Pinpoint the cell where the given text exists, returning its [x, y] midpoint coordinate. 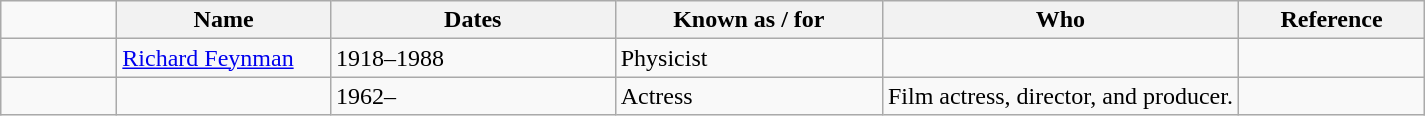
Physicist [748, 58]
Who [1060, 20]
Dates [472, 20]
Reference [1331, 20]
Richard Feynman [224, 58]
Film actress, director, and producer. [1060, 96]
Name [224, 20]
Known as / for [748, 20]
1918–1988 [472, 58]
1962– [472, 96]
Actress [748, 96]
